Extract the (x, y) coordinate from the center of the cell holding the provided text.  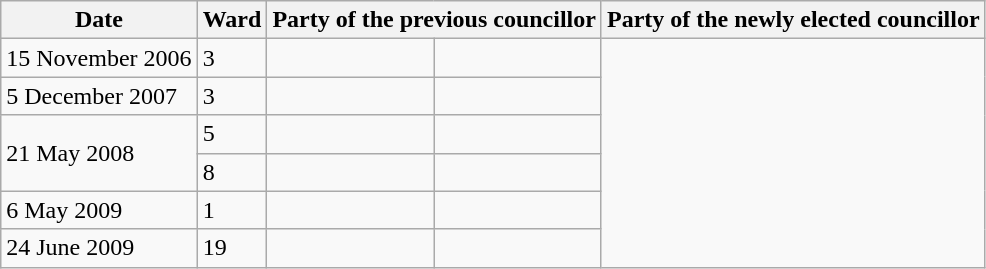
5 (232, 134)
5 December 2007 (99, 96)
Party of the previous councillor (434, 20)
24 June 2009 (99, 248)
6 May 2009 (99, 210)
Date (99, 20)
Ward (232, 20)
15 November 2006 (99, 58)
1 (232, 210)
8 (232, 172)
Party of the newly elected councillor (793, 20)
21 May 2008 (99, 153)
19 (232, 248)
